For the text-containing cell, return its midpoint in (x, y) coordinate format. 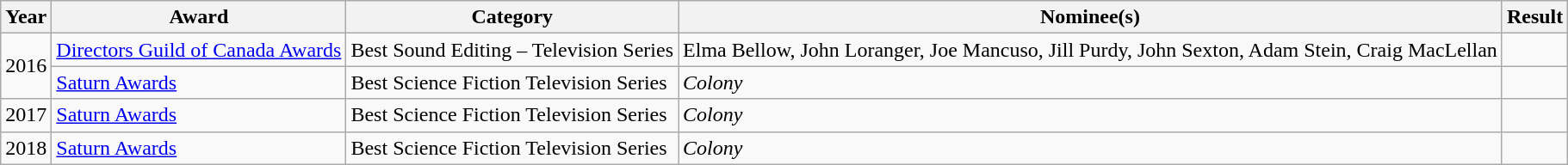
Directors Guild of Canada Awards (199, 50)
Result (1534, 17)
2016 (26, 66)
2018 (26, 148)
Year (26, 17)
Award (199, 17)
Nominee(s) (1090, 17)
2017 (26, 115)
Elma Bellow, John Loranger, Joe Mancuso, Jill Purdy, John Sexton, Adam Stein, Craig MacLellan (1090, 50)
Category (512, 17)
Best Sound Editing – Television Series (512, 50)
